Determine the (X, Y) coordinate at the center of the cell enclosing the given text.  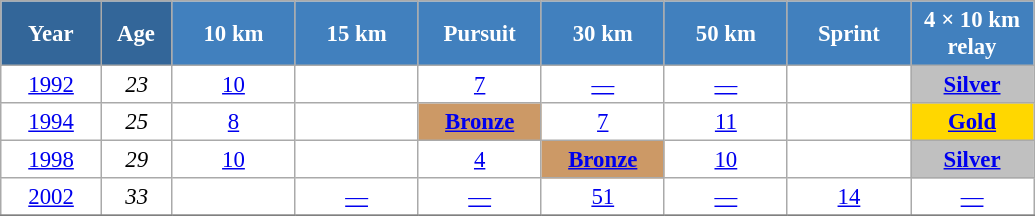
29 (136, 160)
50 km (726, 34)
15 km (356, 34)
33 (136, 197)
4 × 10 km relay (972, 34)
Pursuit (480, 34)
10 km (234, 34)
8 (234, 122)
30 km (602, 34)
Year (52, 34)
23 (136, 85)
1998 (52, 160)
51 (602, 197)
Age (136, 34)
11 (726, 122)
25 (136, 122)
1994 (52, 122)
Sprint (848, 34)
4 (480, 160)
2002 (52, 197)
1992 (52, 85)
14 (848, 197)
Gold (972, 122)
